Capture the cell that displays the provided text and extract its (X, Y) central coordinate. 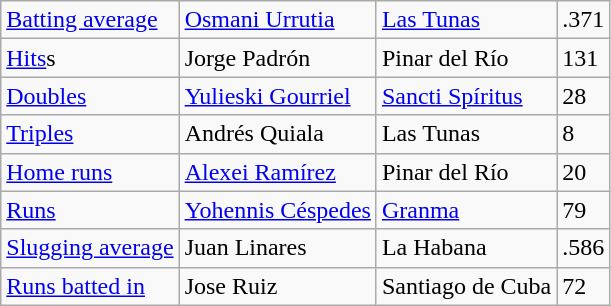
79 (584, 210)
131 (584, 58)
Granma (466, 210)
Hitss (90, 58)
Yulieski Gourriel (278, 96)
Juan Linares (278, 248)
72 (584, 286)
Runs (90, 210)
Doubles (90, 96)
.371 (584, 20)
20 (584, 172)
.586 (584, 248)
Osmani Urrutia (278, 20)
Jorge Padrón (278, 58)
Home runs (90, 172)
Runs batted in (90, 286)
Santiago de Cuba (466, 286)
8 (584, 134)
Triples (90, 134)
La Habana (466, 248)
Jose Ruiz (278, 286)
Sancti Spíritus (466, 96)
Alexei Ramírez (278, 172)
28 (584, 96)
Batting average (90, 20)
Slugging average (90, 248)
Yohennis Céspedes (278, 210)
Andrés Quiala (278, 134)
